Output the (x, y) coordinate of the center of the cell containing the given text.  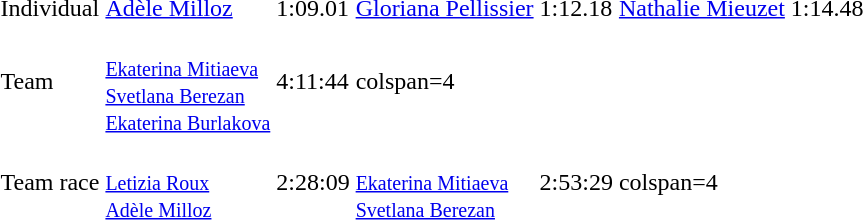
colspan=4 (444, 82)
Ekaterina MitiaevaSvetlana BerezanEkaterina Burlakova (188, 82)
4:11:44 (313, 82)
